Provide the (X, Y) coordinate of the cell's center where the given text is located.  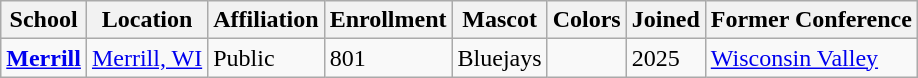
Location (146, 20)
Merrill (44, 58)
Former Conference (811, 20)
Affiliation (266, 20)
Wisconsin Valley (811, 58)
801 (388, 58)
2025 (666, 58)
Bluejays (500, 58)
Public (266, 58)
Mascot (500, 20)
Colors (586, 20)
Joined (666, 20)
Merrill, WI (146, 58)
Enrollment (388, 20)
School (44, 20)
